Scan for the cell matching the given text and deliver its [x, y] coordinate at center. 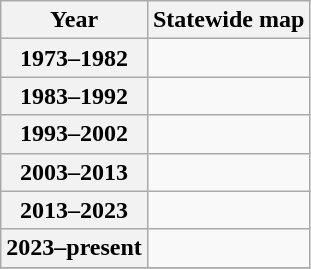
1973–1982 [74, 58]
Statewide map [228, 20]
2023–present [74, 248]
2003–2013 [74, 172]
1993–2002 [74, 134]
2013–2023 [74, 210]
Year [74, 20]
1983–1992 [74, 96]
